Output the (x, y) coordinate of the center of the cell containing the given text.  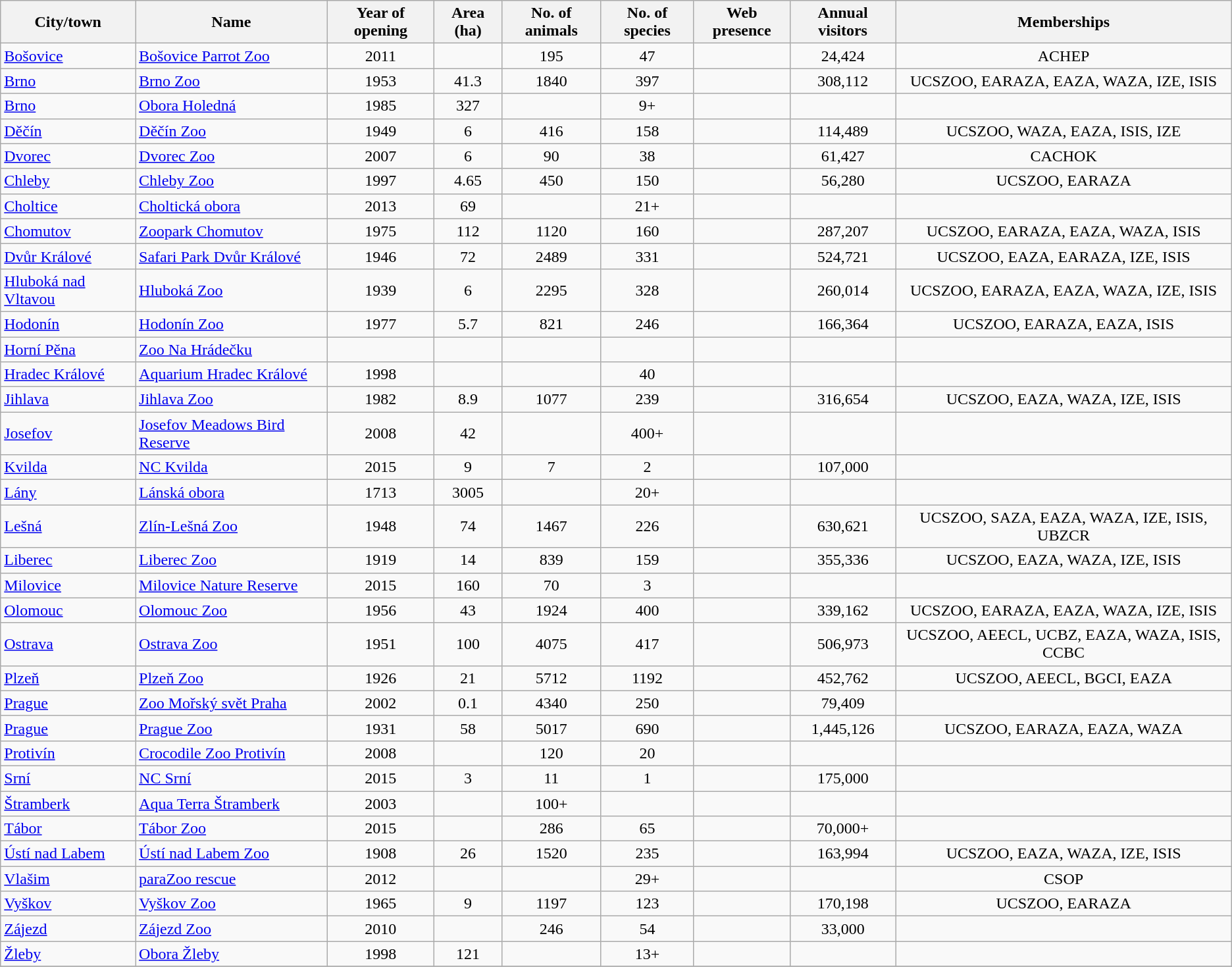
328 (648, 290)
5017 (552, 728)
Horní Pěna (68, 350)
UCSZOO, SAZA, EAZA, WAZA, IZE, ISIS, UBZCR (1064, 527)
1,445,126 (842, 728)
1951 (380, 644)
Obora Holedná (232, 106)
Crocodile Zoo Protivín (232, 753)
Děčín Zoo (232, 131)
24,424 (842, 56)
2007 (380, 156)
1 (648, 778)
1924 (552, 610)
690 (648, 728)
Hodonín (68, 324)
3005 (469, 492)
1919 (380, 560)
1956 (380, 610)
166,364 (842, 324)
2489 (552, 256)
9+ (648, 106)
ACHEP (1064, 56)
400+ (648, 433)
159 (648, 560)
0.1 (469, 703)
Žleby (68, 954)
250 (648, 703)
Srní (68, 778)
UCSZOO, EARAZA, EAZA, ISIS (1064, 324)
Aqua Terra Štramberk (232, 804)
Ústí nad Labem (68, 854)
226 (648, 527)
Lány (68, 492)
175,000 (842, 778)
158 (648, 131)
2012 (380, 879)
Tábor (68, 829)
Zoo Mořský svět Praha (232, 703)
20+ (648, 492)
Year of opening (380, 22)
1939 (380, 290)
1948 (380, 527)
No. of animals (552, 22)
40 (648, 375)
Protivín (68, 753)
38 (648, 156)
1953 (380, 81)
331 (648, 256)
150 (648, 181)
UCSZOO, EAZA, EARAZA, IZE, ISIS (1064, 256)
14 (469, 560)
Brno Zoo (232, 81)
Milovice Nature Reserve (232, 585)
400 (648, 610)
Choltická obora (232, 206)
43 (469, 610)
79,409 (842, 703)
Dvůr Králové (68, 256)
Jihlava Zoo (232, 400)
416 (552, 131)
Zoo Na Hrádečku (232, 350)
Zájezd Zoo (232, 929)
54 (648, 929)
Bošovice (68, 56)
287,207 (842, 231)
Hluboká Zoo (232, 290)
61,427 (842, 156)
Prague Zoo (232, 728)
33,000 (842, 929)
1713 (380, 492)
2 (648, 467)
630,621 (842, 527)
26 (469, 854)
163,994 (842, 854)
Štramberk (68, 804)
Hluboká nad Vltavou (68, 290)
120 (552, 753)
5.7 (469, 324)
CSOP (1064, 879)
20 (648, 753)
100 (469, 644)
2013 (380, 206)
1192 (648, 678)
58 (469, 728)
Olomouc (68, 610)
4340 (552, 703)
Ostrava Zoo (232, 644)
NC Srní (232, 778)
1926 (380, 678)
69 (469, 206)
Vyškov Zoo (232, 904)
339,162 (842, 610)
Olomouc Zoo (232, 610)
1077 (552, 400)
327 (469, 106)
Name (232, 22)
Annual visitors (842, 22)
506,973 (842, 644)
112 (469, 231)
Memberships (1064, 22)
Hodonín Zoo (232, 324)
Area (ha) (469, 22)
452,762 (842, 678)
13+ (648, 954)
Zájezd (68, 929)
65 (648, 829)
No. of species (648, 22)
47 (648, 56)
821 (552, 324)
Kvilda (68, 467)
Zoopark Chomutov (232, 231)
UCSZOO, AEECL, UCBZ, EAZA, WAZA, ISIS, CCBC (1064, 644)
4075 (552, 644)
Hradec Králové (68, 375)
42 (469, 433)
417 (648, 644)
UCSZOO, EARAZA, EAZA, WAZA, ISIS (1064, 231)
Bošovice Parrot Zoo (232, 56)
2011 (380, 56)
1840 (552, 81)
1965 (380, 904)
CACHOK (1064, 156)
29+ (648, 879)
7 (552, 467)
8.9 (469, 400)
1946 (380, 256)
524,721 (842, 256)
Zlín-Lešná Zoo (232, 527)
100+ (552, 804)
1908 (380, 854)
1197 (552, 904)
286 (552, 829)
Liberec Zoo (232, 560)
41.3 (469, 81)
Obora Žleby (232, 954)
355,336 (842, 560)
Lánská obora (232, 492)
1520 (552, 854)
Jihlava (68, 400)
Ostrava (68, 644)
239 (648, 400)
Chleby Zoo (232, 181)
Lešná (68, 527)
City/town (68, 22)
1975 (380, 231)
170,198 (842, 904)
56,280 (842, 181)
Dvorec Zoo (232, 156)
Plzeň Zoo (232, 678)
Tábor Zoo (232, 829)
NC Kvilda (232, 467)
2295 (552, 290)
2002 (380, 703)
121 (469, 954)
Chleby (68, 181)
1949 (380, 131)
Safari Park Dvůr Králové (232, 256)
UCSZOO, AEECL, BGCI, EAZA (1064, 678)
1120 (552, 231)
UCSZOO, WAZA, EAZA, ISIS, IZE (1064, 131)
2010 (380, 929)
Choltice (68, 206)
107,000 (842, 467)
Vyškov (68, 904)
Aquarium Hradec Králové (232, 375)
74 (469, 527)
4.65 (469, 181)
235 (648, 854)
Milovice (68, 585)
450 (552, 181)
Josefov (68, 433)
21+ (648, 206)
21 (469, 678)
11 (552, 778)
1982 (380, 400)
195 (552, 56)
397 (648, 81)
Ústí nad Labem Zoo (232, 854)
1985 (380, 106)
260,014 (842, 290)
308,112 (842, 81)
123 (648, 904)
70,000+ (842, 829)
1931 (380, 728)
Dvorec (68, 156)
1997 (380, 181)
Chomutov (68, 231)
114,489 (842, 131)
Plzeň (68, 678)
72 (469, 256)
Josefov Meadows Bird Reserve (232, 433)
316,654 (842, 400)
839 (552, 560)
1467 (552, 527)
UCSZOO, EARAZA, EAZA, WAZA (1064, 728)
Web presence (742, 22)
2003 (380, 804)
1977 (380, 324)
Vlašim (68, 879)
Děčín (68, 131)
90 (552, 156)
70 (552, 585)
Liberec (68, 560)
5712 (552, 678)
paraZoo rescue (232, 879)
